Output the (x, y) coordinate of the center of the cell containing the given text.  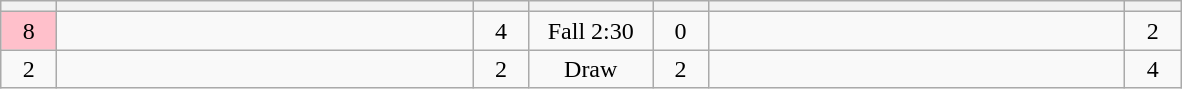
8 (29, 31)
0 (680, 31)
Draw (591, 69)
Fall 2:30 (591, 31)
